Search for the cell housing the specified text and yield its (x, y) center coordinate. 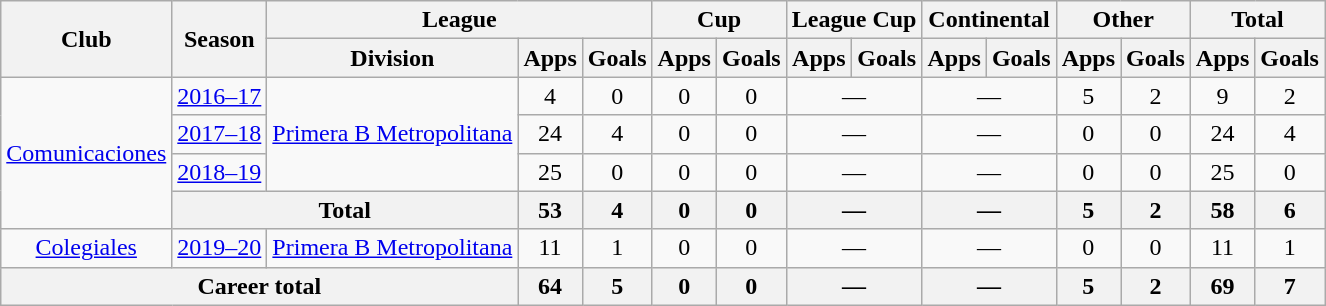
69 (1222, 286)
Colegiales (86, 248)
58 (1222, 210)
2018–19 (220, 172)
53 (550, 210)
2016–17 (220, 96)
64 (550, 286)
Career total (260, 286)
Club (86, 39)
2017–18 (220, 134)
7 (1290, 286)
League (460, 20)
Comunicaciones (86, 153)
League Cup (854, 20)
Division (392, 58)
Cup (719, 20)
6 (1290, 210)
Other (1123, 20)
Continental (989, 20)
2019–20 (220, 248)
Season (220, 39)
9 (1222, 96)
